From the cell containing the given text, extract its center point as [x, y] coordinate. 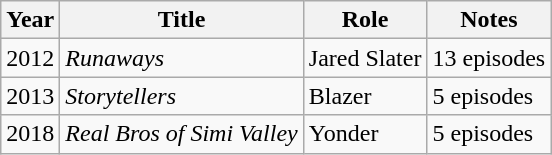
2013 [30, 96]
2012 [30, 58]
13 episodes [489, 58]
Jared Slater [365, 58]
Year [30, 20]
Storytellers [182, 96]
Title [182, 20]
Runaways [182, 58]
Role [365, 20]
Blazer [365, 96]
2018 [30, 134]
Notes [489, 20]
Real Bros of Simi Valley [182, 134]
Yonder [365, 134]
